Detect which cell encompasses the target text, then output its [x, y] center coordinate. 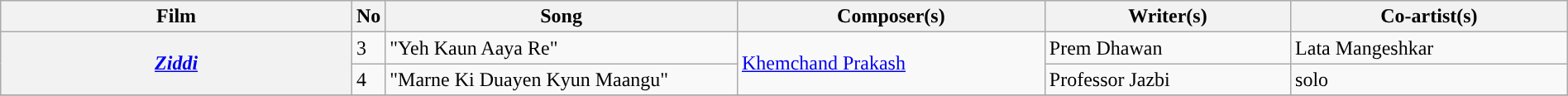
solo [1429, 79]
Co-artist(s) [1429, 17]
Lata Mangeshkar [1429, 48]
Writer(s) [1168, 17]
Film [177, 17]
Ziddi [177, 64]
Composer(s) [891, 17]
3 [368, 48]
"Yeh Kaun Aaya Re" [562, 48]
"Marne Ki Duayen Kyun Maangu" [562, 79]
Professor Jazbi [1168, 79]
Song [562, 17]
Khemchand Prakash [891, 64]
Prem Dhawan [1168, 48]
No [368, 17]
4 [368, 79]
